From the cell containing the given text, extract its center point as [X, Y] coordinate. 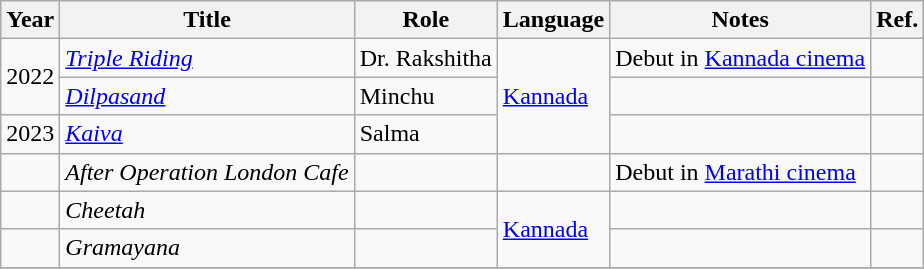
Gramayana [207, 248]
Debut in Kannada cinema [740, 58]
Year [30, 20]
Cheetah [207, 210]
After Operation London Cafe [207, 172]
Ref. [898, 20]
2023 [30, 134]
Debut in Marathi cinema [740, 172]
Dr. Rakshitha [426, 58]
Title [207, 20]
Dilpasand [207, 96]
Triple Riding [207, 58]
Role [426, 20]
Minchu [426, 96]
Salma [426, 134]
2022 [30, 77]
Notes [740, 20]
Kaiva [207, 134]
Language [553, 20]
